Locate the cell with the specified text and output its [x, y] center coordinate. 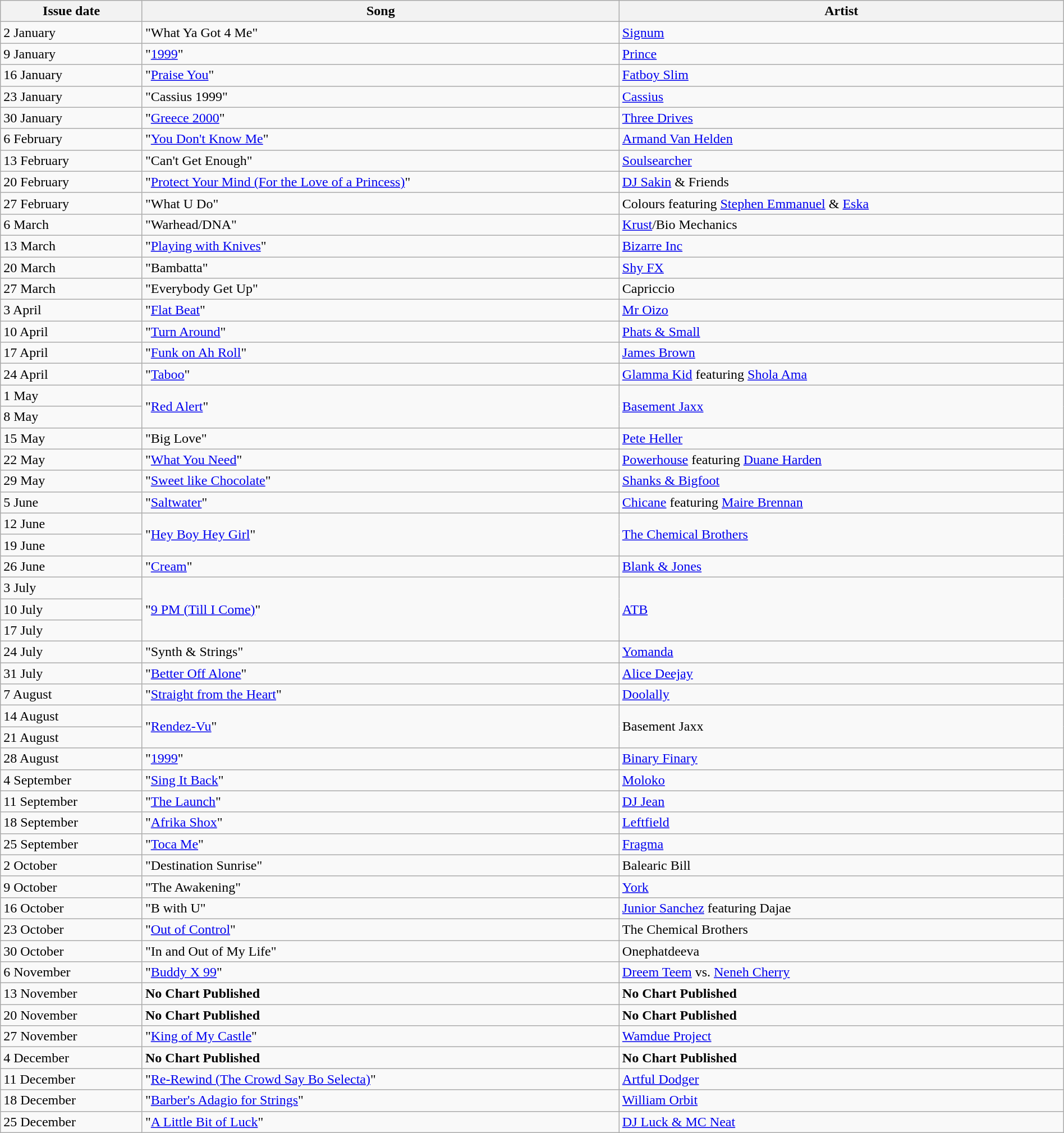
"Red Alert" [380, 406]
12 June [72, 524]
5 June [72, 502]
25 December [72, 1122]
6 March [72, 224]
19 June [72, 545]
16 October [72, 908]
Colours featuring Stephen Emmanuel & Eska [841, 203]
9 January [72, 54]
"Sing It Back" [380, 780]
James Brown [841, 353]
Powerhouse featuring Duane Harden [841, 460]
York [841, 887]
Cassius [841, 97]
"Taboo" [380, 374]
Shy FX [841, 268]
Fragma [841, 844]
"Toca Me" [380, 844]
Wamdue Project [841, 1036]
20 November [72, 1015]
29 May [72, 481]
ATB [841, 609]
Glamma Kid featuring Shola Ama [841, 374]
"Afrika Shox" [380, 823]
13 February [72, 160]
11 December [72, 1079]
"Synth & Strings" [380, 652]
"The Awakening" [380, 887]
"Cream" [380, 566]
18 December [72, 1100]
2 January [72, 33]
Onephatdeeva [841, 951]
30 October [72, 951]
Doolally [841, 695]
Blank & Jones [841, 566]
"What Ya Got 4 Me" [380, 33]
10 July [72, 609]
Capriccio [841, 289]
"Can't Get Enough" [380, 160]
24 April [72, 374]
4 September [72, 780]
3 April [72, 310]
Chicane featuring Maire Brennan [841, 502]
28 August [72, 759]
"Buddy X 99" [380, 973]
23 January [72, 97]
18 September [72, 823]
10 April [72, 332]
"B with U" [380, 908]
26 June [72, 566]
"Rendez-Vu" [380, 727]
27 November [72, 1036]
Prince [841, 54]
"You Don't Know Me" [380, 139]
"Everybody Get Up" [380, 289]
"In and Out of My Life" [380, 951]
30 January [72, 118]
Fatboy Slim [841, 75]
Soulsearcher [841, 160]
23 October [72, 929]
Junior Sanchez featuring Dajae [841, 908]
20 March [72, 268]
Shanks & Bigfoot [841, 481]
27 February [72, 203]
Pete Heller [841, 438]
Artist [841, 11]
"Better Off Alone" [380, 673]
24 July [72, 652]
Mr Oizo [841, 310]
Balearic Bill [841, 865]
DJ Luck & MC Neat [841, 1122]
7 August [72, 695]
Issue date [72, 11]
"Re-Rewind (The Crowd Say Bo Selecta)" [380, 1079]
27 March [72, 289]
Dreem Teem vs. Neneh Cherry [841, 973]
"What U Do" [380, 203]
"A Little Bit of Luck" [380, 1122]
31 July [72, 673]
"What You Need" [380, 460]
"Out of Control" [380, 929]
DJ Jean [841, 801]
14 August [72, 716]
"The Launch" [380, 801]
"Protect Your Mind (For the Love of a Princess)" [380, 182]
Signum [841, 33]
21 August [72, 737]
Krust/Bio Mechanics [841, 224]
16 January [72, 75]
4 December [72, 1058]
2 October [72, 865]
"Funk on Ah Roll" [380, 353]
20 February [72, 182]
Armand Van Helden [841, 139]
6 November [72, 973]
8 May [72, 417]
11 September [72, 801]
1 May [72, 396]
"Sweet like Chocolate" [380, 481]
13 March [72, 246]
DJ Sakin & Friends [841, 182]
Phats & Small [841, 332]
"Flat Beat" [380, 310]
"Cassius 1999" [380, 97]
17 April [72, 353]
15 May [72, 438]
13 November [72, 994]
Alice Deejay [841, 673]
"Straight from the Heart" [380, 695]
Three Drives [841, 118]
9 October [72, 887]
"Warhead/DNA" [380, 224]
Song [380, 11]
6 February [72, 139]
"Bambatta" [380, 268]
22 May [72, 460]
"Big Love" [380, 438]
"9 PM (Till I Come)" [380, 609]
3 July [72, 588]
17 July [72, 631]
"King of My Castle" [380, 1036]
"Greece 2000" [380, 118]
"Turn Around" [380, 332]
"Playing with Knives" [380, 246]
Artful Dodger [841, 1079]
William Orbit [841, 1100]
Bizarre Inc [841, 246]
25 September [72, 844]
"Hey Boy Hey Girl" [380, 534]
Binary Finary [841, 759]
"Praise You" [380, 75]
"Saltwater" [380, 502]
Yomanda [841, 652]
"Barber's Adagio for Strings" [380, 1100]
"Destination Sunrise" [380, 865]
Moloko [841, 780]
Leftfield [841, 823]
